Identify which cell holds the provided text, then report its [x, y] central coordinate. 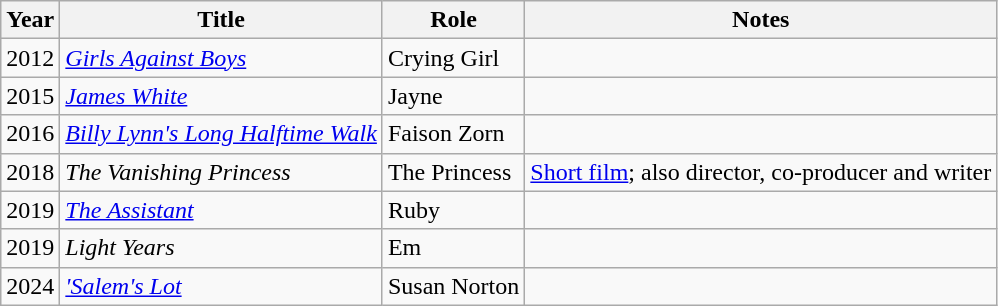
The Princess [453, 172]
2018 [30, 172]
Role [453, 20]
Crying Girl [453, 58]
Billy Lynn's Long Halftime Walk [222, 134]
The Assistant [222, 210]
Faison Zorn [453, 134]
Short film; also director, co-producer and writer [761, 172]
Em [453, 248]
The Vanishing Princess [222, 172]
Notes [761, 20]
2024 [30, 286]
Ruby [453, 210]
2016 [30, 134]
James White [222, 96]
2015 [30, 96]
'Salem's Lot [222, 286]
Title [222, 20]
Light Years [222, 248]
Jayne [453, 96]
2012 [30, 58]
Girls Against Boys [222, 58]
Susan Norton [453, 286]
Year [30, 20]
